From the cell containing the given text, extract its center point as [X, Y] coordinate. 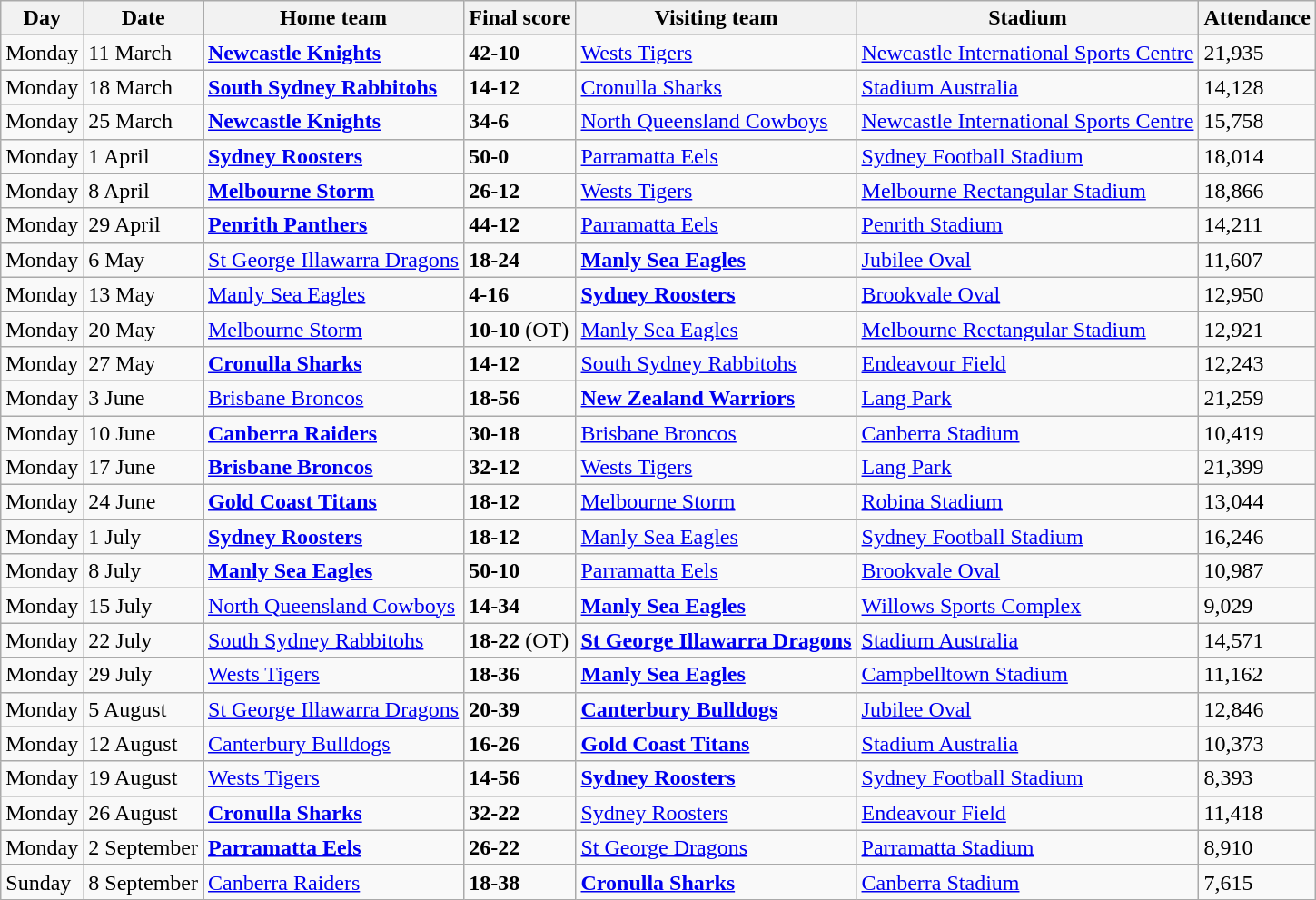
12,243 [1257, 363]
26 August [143, 813]
34-6 [519, 122]
New Zealand Warriors [716, 398]
8,910 [1257, 847]
Robina Stadium [1028, 502]
Parramatta Stadium [1028, 847]
Penrith Panthers [334, 225]
19 August [143, 778]
50-0 [519, 156]
Sunday [42, 882]
26-22 [519, 847]
12,921 [1257, 329]
24 June [143, 502]
18,866 [1257, 191]
7,615 [1257, 882]
14,128 [1257, 87]
8 April [143, 191]
14,571 [1257, 640]
18-56 [519, 398]
Final score [519, 18]
6 May [143, 260]
50-10 [519, 571]
Campbelltown Stadium [1028, 675]
13 May [143, 294]
15,758 [1257, 122]
Willows Sports Complex [1028, 606]
5 August [143, 709]
11 March [143, 53]
17 June [143, 468]
42-10 [519, 53]
4-16 [519, 294]
Attendance [1257, 18]
25 March [143, 122]
9,029 [1257, 606]
14-56 [519, 778]
26-12 [519, 191]
32-22 [519, 813]
Day [42, 18]
St George Dragons [716, 847]
14,211 [1257, 225]
Date [143, 18]
18-22 (OT) [519, 640]
16-26 [519, 744]
10,373 [1257, 744]
8 September [143, 882]
8 July [143, 571]
11,162 [1257, 675]
20 May [143, 329]
18,014 [1257, 156]
14-34 [519, 606]
29 April [143, 225]
11,607 [1257, 260]
18-24 [519, 260]
Home team [334, 18]
2 September [143, 847]
10 June [143, 433]
Stadium [1028, 18]
13,044 [1257, 502]
1 July [143, 537]
20-39 [519, 709]
21,935 [1257, 53]
Penrith Stadium [1028, 225]
21,259 [1257, 398]
30-18 [519, 433]
8,393 [1257, 778]
18 March [143, 87]
1 April [143, 156]
10,419 [1257, 433]
16,246 [1257, 537]
27 May [143, 363]
18-36 [519, 675]
3 June [143, 398]
10-10 (OT) [519, 329]
12 August [143, 744]
18-38 [519, 882]
11,418 [1257, 813]
44-12 [519, 225]
Visiting team [716, 18]
10,987 [1257, 571]
12,950 [1257, 294]
21,399 [1257, 468]
15 July [143, 606]
32-12 [519, 468]
22 July [143, 640]
29 July [143, 675]
12,846 [1257, 709]
